Pinpoint the cell where the given text exists, returning its (x, y) midpoint coordinate. 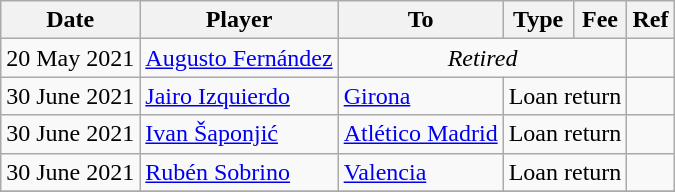
Retired (482, 58)
To (420, 20)
Ref (650, 20)
20 May 2021 (70, 58)
Jairo Izquierdo (239, 96)
Atlético Madrid (420, 134)
Valencia (420, 172)
Date (70, 20)
Fee (600, 20)
Ivan Šaponjić (239, 134)
Girona (420, 96)
Type (538, 20)
Augusto Fernández (239, 58)
Player (239, 20)
Rubén Sobrino (239, 172)
